For the text-containing cell, return its midpoint in (x, y) coordinate format. 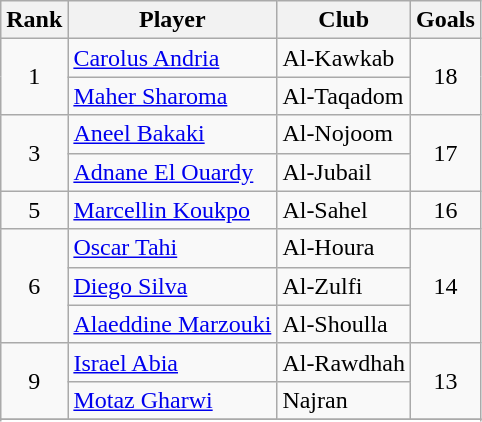
Al-Jubail (344, 172)
6 (34, 286)
Al-Shoulla (344, 324)
13 (446, 381)
18 (446, 77)
Club (344, 20)
16 (446, 210)
Al-Taqadom (344, 96)
Rank (34, 20)
3 (34, 153)
Al-Sahel (344, 210)
Alaeddine Marzouki (172, 324)
Player (172, 20)
Israel Abia (172, 362)
Maher Sharoma (172, 96)
14 (446, 286)
Al-Rawdhah (344, 362)
Al-Nojoom (344, 134)
17 (446, 153)
Najran (344, 400)
Aneel Bakaki (172, 134)
Diego Silva (172, 286)
Al-Kawkab (344, 58)
9 (34, 381)
Motaz Gharwi (172, 400)
Carolus Andria (172, 58)
Goals (446, 20)
1 (34, 77)
Marcellin Koukpo (172, 210)
Al-Zulfi (344, 286)
Adnane El Ouardy (172, 172)
5 (34, 210)
Al-Houra (344, 248)
Oscar Tahi (172, 248)
